Provide the [X, Y] coordinate of the cell's center where the given text is located.  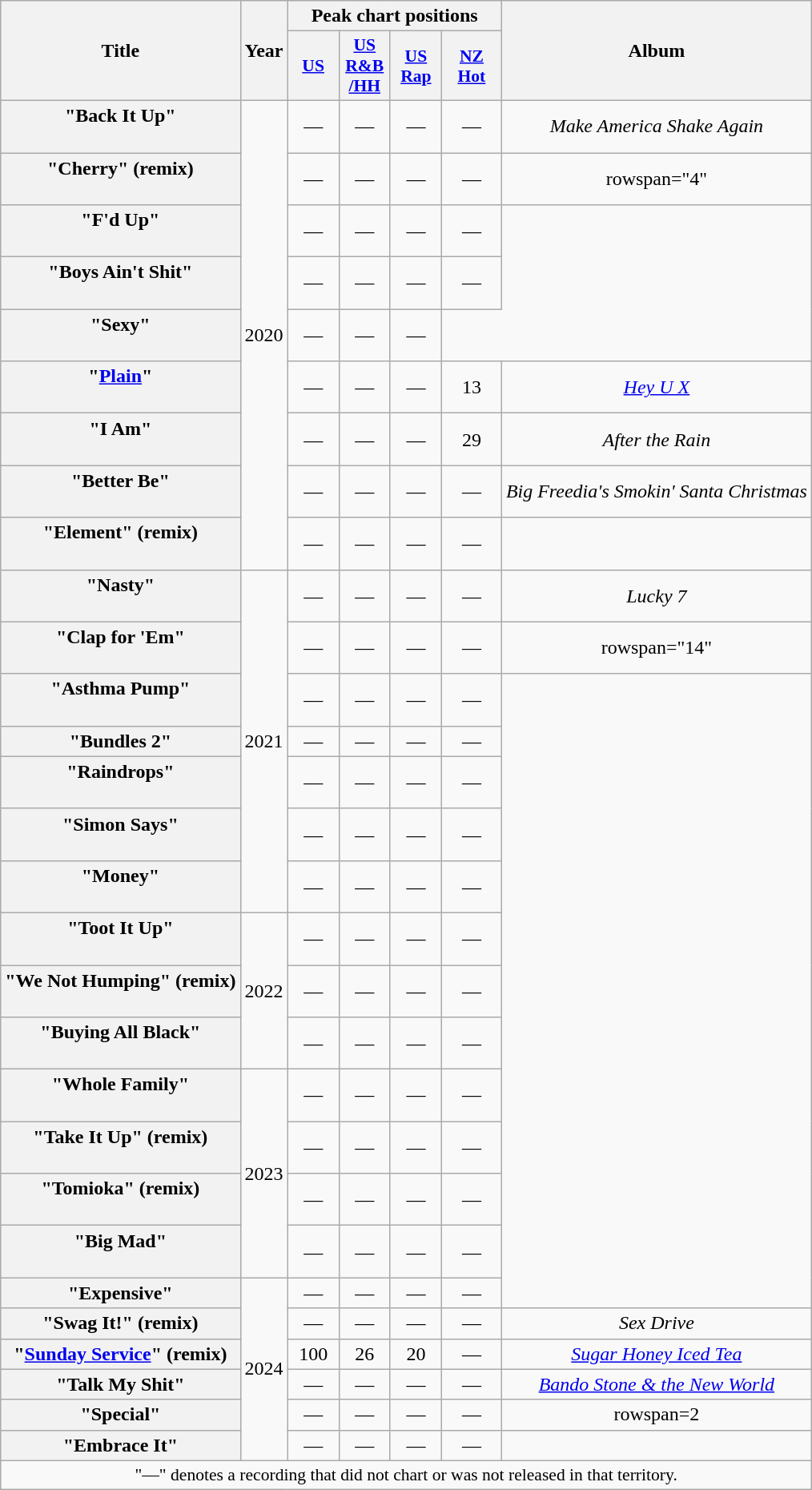
2020 [264, 335]
"Expensive" [120, 1293]
USRap [416, 66]
Sugar Honey Iced Tea [657, 1354]
"Swag It!" (remix) [120, 1323]
"Money" [120, 886]
Make America Shake Again [657, 127]
"Embrace It" [120, 1445]
2024 [264, 1369]
26 [364, 1354]
"Big Mad" [120, 1251]
100 [313, 1354]
"Plain" [120, 388]
"Element" (remix) [120, 543]
"Boys Ain't Shit" [120, 284]
Lucky 7 [657, 596]
Year [264, 51]
Title [120, 51]
"Nasty" [120, 596]
"Special" [120, 1415]
"We Not Humping" (remix) [120, 990]
rowspan="14" [657, 647]
"Sunday Service" (remix) [120, 1354]
"Toot It Up" [120, 939]
"Raindrops" [120, 782]
"Asthma Pump" [120, 700]
NZHot [471, 66]
Album [657, 51]
USR&B/HH [364, 66]
Sex Drive [657, 1323]
"Tomioka" (remix) [120, 1200]
"—" denotes a recording that did not chart or was not released in that territory. [407, 1475]
"Sexy" [120, 335]
rowspan="4" [657, 178]
2021 [264, 741]
"Take It Up" (remix) [120, 1147]
"Back It Up" [120, 127]
"Bundles 2" [120, 741]
"Clap for 'Em" [120, 647]
US [313, 66]
Bando Stone & the New World [657, 1384]
After the Rain [657, 439]
Big Freedia's Smokin' Santa Christmas [657, 492]
2023 [264, 1174]
rowspan=2 [657, 1415]
"I Am" [120, 439]
"Whole Family" [120, 1096]
"Buying All Black" [120, 1043]
20 [416, 1354]
2022 [264, 990]
"Cherry" (remix) [120, 178]
"Talk My Shit" [120, 1384]
Hey U X [657, 388]
"Better Be" [120, 492]
29 [471, 439]
Peak chart positions [394, 16]
"Simon Says" [120, 835]
13 [471, 388]
"F'd Up" [120, 231]
